Provide the [X, Y] coordinate of the cell's center where the given text is located.  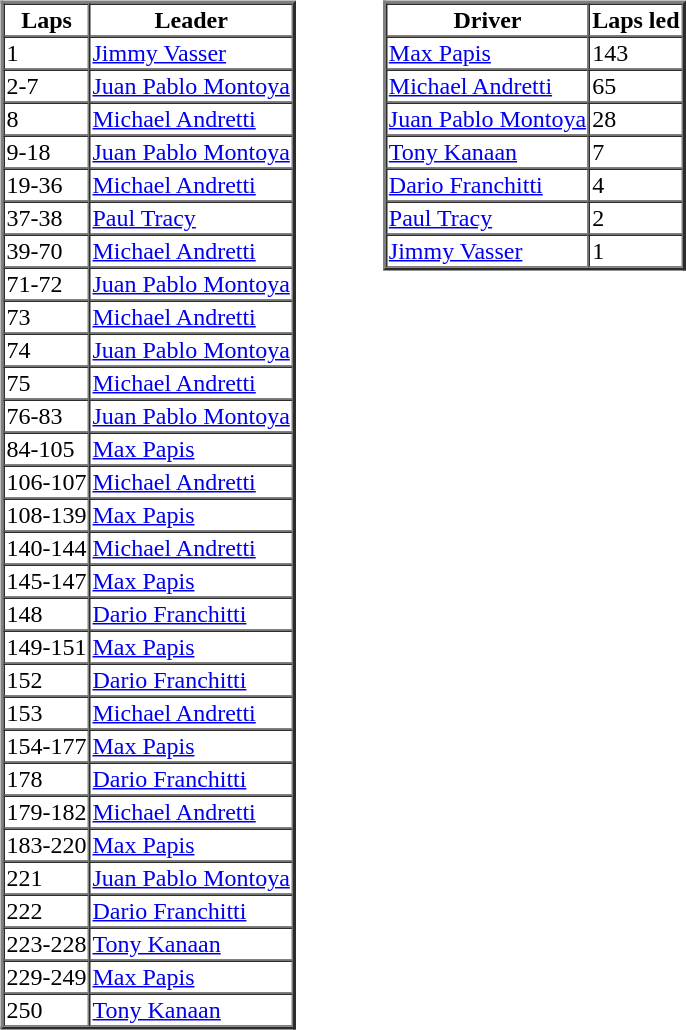
71-72 [47, 284]
76-83 [47, 416]
154-177 [47, 746]
4 [636, 184]
106-107 [47, 482]
75 [47, 382]
250 [47, 1010]
179-182 [47, 812]
Driver [488, 20]
148 [47, 614]
9-18 [47, 152]
145-147 [47, 580]
28 [636, 118]
74 [47, 350]
153 [47, 712]
Leader [190, 20]
2 [636, 218]
223-228 [47, 944]
Laps led [636, 20]
143 [636, 52]
108-139 [47, 514]
19-36 [47, 184]
Laps [47, 20]
8 [47, 118]
221 [47, 878]
84-105 [47, 448]
73 [47, 316]
39-70 [47, 250]
7 [636, 152]
229-249 [47, 976]
2-7 [47, 86]
222 [47, 910]
140-144 [47, 548]
152 [47, 680]
65 [636, 86]
178 [47, 778]
149-151 [47, 646]
37-38 [47, 218]
183-220 [47, 844]
